Determine the [X, Y] coordinate at the center of the cell enclosing the given text.  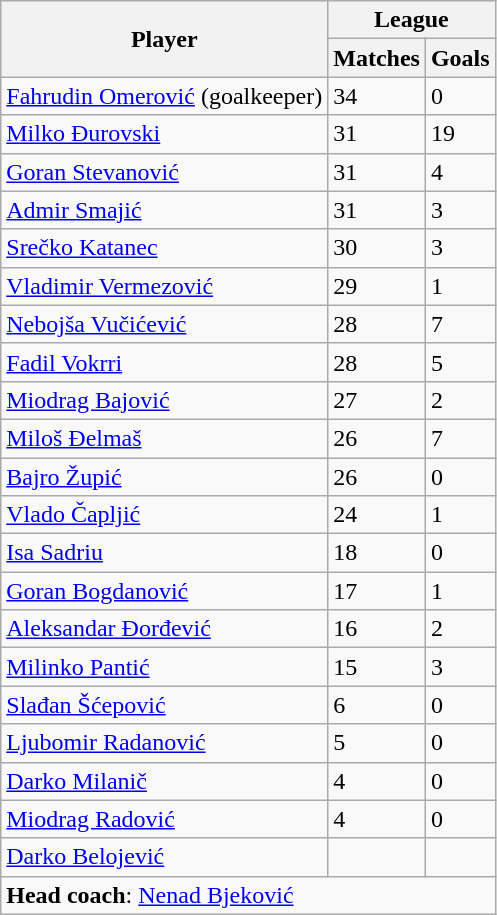
Vladimir Vermezović [164, 286]
Goran Bogdanović [164, 591]
19 [460, 134]
Darko Milanič [164, 781]
24 [377, 515]
League [412, 20]
Aleksandar Đorđević [164, 629]
15 [377, 667]
Fadil Vokrri [164, 362]
27 [377, 400]
30 [377, 248]
Matches [377, 58]
16 [377, 629]
Admir Smajić [164, 210]
29 [377, 286]
Darko Belojević [164, 857]
Miloš Đelmaš [164, 438]
Vlado Čapljić [164, 515]
Goran Stevanović [164, 172]
17 [377, 591]
Head coach: Nenad Bjeković [248, 895]
Milinko Pantić [164, 667]
Miodrag Bajović [164, 400]
34 [377, 96]
6 [377, 705]
Miodrag Radović [164, 819]
Slađan Šćepović [164, 705]
Srečko Katanec [164, 248]
Fahrudin Omerović (goalkeeper) [164, 96]
Player [164, 39]
Milko Đurovski [164, 134]
18 [377, 553]
Nebojša Vučićević [164, 324]
Bajro Župić [164, 477]
Ljubomir Radanović [164, 743]
Isa Sadriu [164, 553]
Goals [460, 58]
